Scan for the cell matching the given text and deliver its [x, y] coordinate at center. 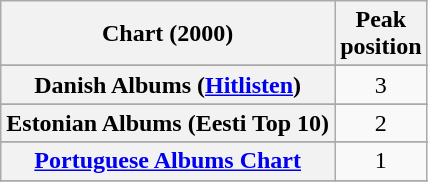
2 [381, 123]
Danish Albums (Hitlisten) [168, 85]
1 [381, 161]
Peakposition [381, 34]
Chart (2000) [168, 34]
Estonian Albums (Eesti Top 10) [168, 123]
3 [381, 85]
Portuguese Albums Chart [168, 161]
